Locate the cell with the specified text and output its (X, Y) center coordinate. 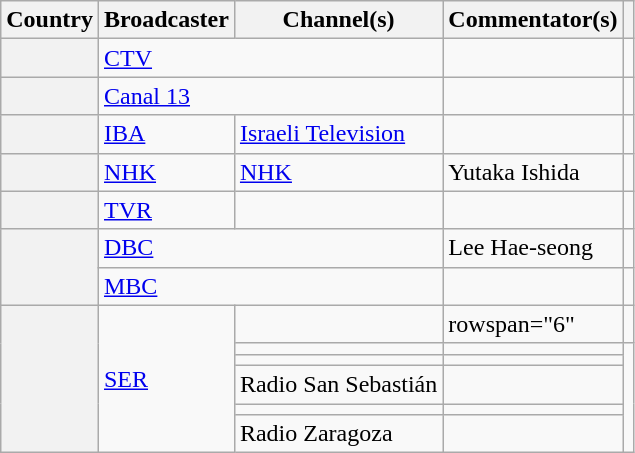
IBA (166, 134)
MBC (270, 286)
Broadcaster (166, 20)
Country (50, 20)
CTV (270, 58)
Channel(s) (338, 20)
Israeli Television (338, 134)
Radio San Sebastián (338, 384)
Canal 13 (270, 96)
DBC (270, 248)
Commentator(s) (533, 20)
Lee Hae-seong (533, 248)
Yutaka Ishida (533, 172)
Radio Zaragoza (338, 434)
SER (166, 378)
rowspan="6" (533, 324)
TVR (166, 210)
